Detect which cell encompasses the target text, then output its [x, y] center coordinate. 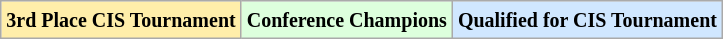
Conference Champions [346, 20]
3rd Place CIS Tournament [121, 20]
Qualified for CIS Tournament [587, 20]
